Scan for the cell matching the given text and deliver its [X, Y] coordinate at center. 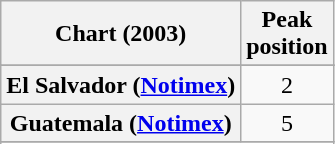
El Salvador (Notimex) [121, 85]
Guatemala (Notimex) [121, 123]
Peakposition [287, 34]
2 [287, 85]
Chart (2003) [121, 34]
5 [287, 123]
